Output the (X, Y) coordinate of the center of the cell containing the given text.  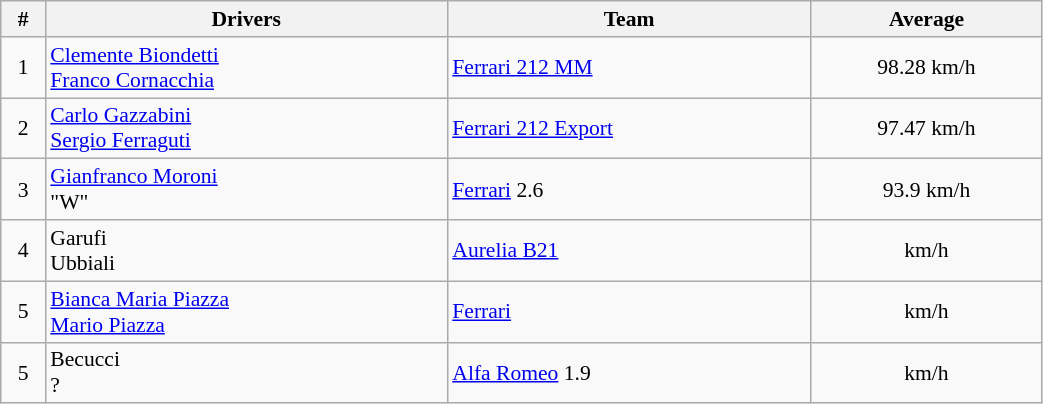
1 (24, 68)
Aurelia B21 (629, 250)
2 (24, 128)
Average (926, 19)
Gianfranco Moroni "W" (246, 190)
Ferrari 2.6 (629, 190)
97.47 km/h (926, 128)
Bianca Maria Piazza Mario Piazza (246, 312)
4 (24, 250)
Alfa Romeo 1.9 (629, 372)
3 (24, 190)
Garufi Ubbiali (246, 250)
Ferrari 212 Export (629, 128)
Becucci ? (246, 372)
Clemente Biondetti Franco Cornacchia (246, 68)
Carlo Gazzabini Sergio Ferraguti (246, 128)
93.9 km/h (926, 190)
Drivers (246, 19)
Ferrari 212 MM (629, 68)
# (24, 19)
Team (629, 19)
Ferrari (629, 312)
98.28 km/h (926, 68)
